Provide the [x, y] coordinate of the cell's center where the given text is located.  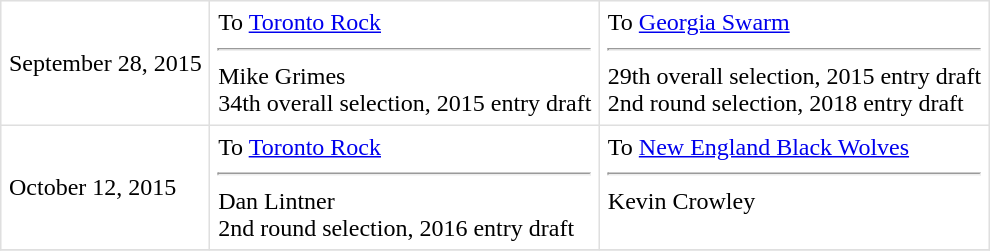
To New England Black WolvesKevin Crowley [795, 187]
October 12, 2015 [106, 187]
To Georgia Swarm29th overall selection, 2015 entry draft2nd round selection, 2018 entry draft [795, 63]
To Toronto RockMike Grimes34th overall selection, 2015 entry draft [405, 63]
To Toronto RockDan Lintner2nd round selection, 2016 entry draft [405, 187]
September 28, 2015 [106, 63]
